Extract the [X, Y] coordinate from the center of the cell holding the provided text.  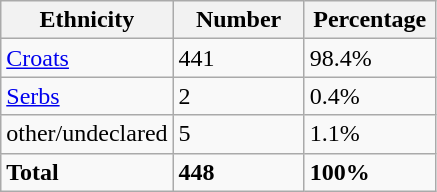
100% [370, 172]
Serbs [87, 96]
1.1% [370, 134]
Percentage [370, 20]
Ethnicity [87, 20]
other/undeclared [87, 134]
2 [238, 96]
Total [87, 172]
Number [238, 20]
441 [238, 58]
448 [238, 172]
0.4% [370, 96]
5 [238, 134]
Croats [87, 58]
98.4% [370, 58]
